Determine the (X, Y) coordinate at the center of the cell enclosing the given text.  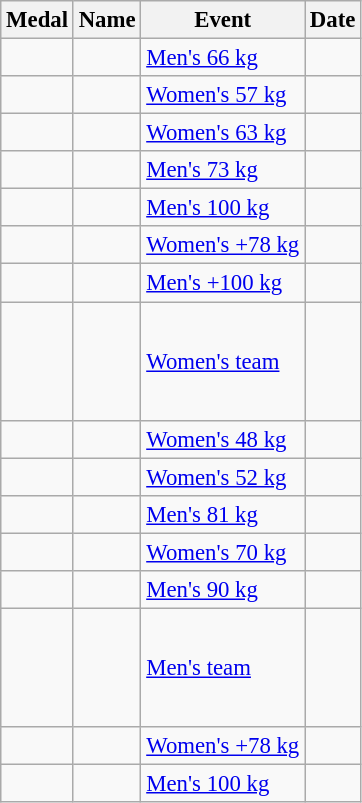
Women's 48 kg (223, 439)
Men's 73 kg (223, 170)
Women's 57 kg (223, 95)
Women's 52 kg (223, 477)
Men's 66 kg (223, 58)
Date (333, 20)
Men's 81 kg (223, 514)
Medal (38, 20)
Men's team (223, 668)
Women's 70 kg (223, 552)
Women's 63 kg (223, 133)
Name (107, 20)
Women's team (223, 362)
Event (223, 20)
Men's +100 kg (223, 283)
Men's 90 kg (223, 590)
